Provide the (x, y) coordinate of the cell's center where the given text is located.  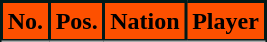
No. (26, 22)
Pos. (76, 22)
Player (226, 22)
Nation (145, 22)
